For the text-containing cell, return its midpoint in (X, Y) coordinate format. 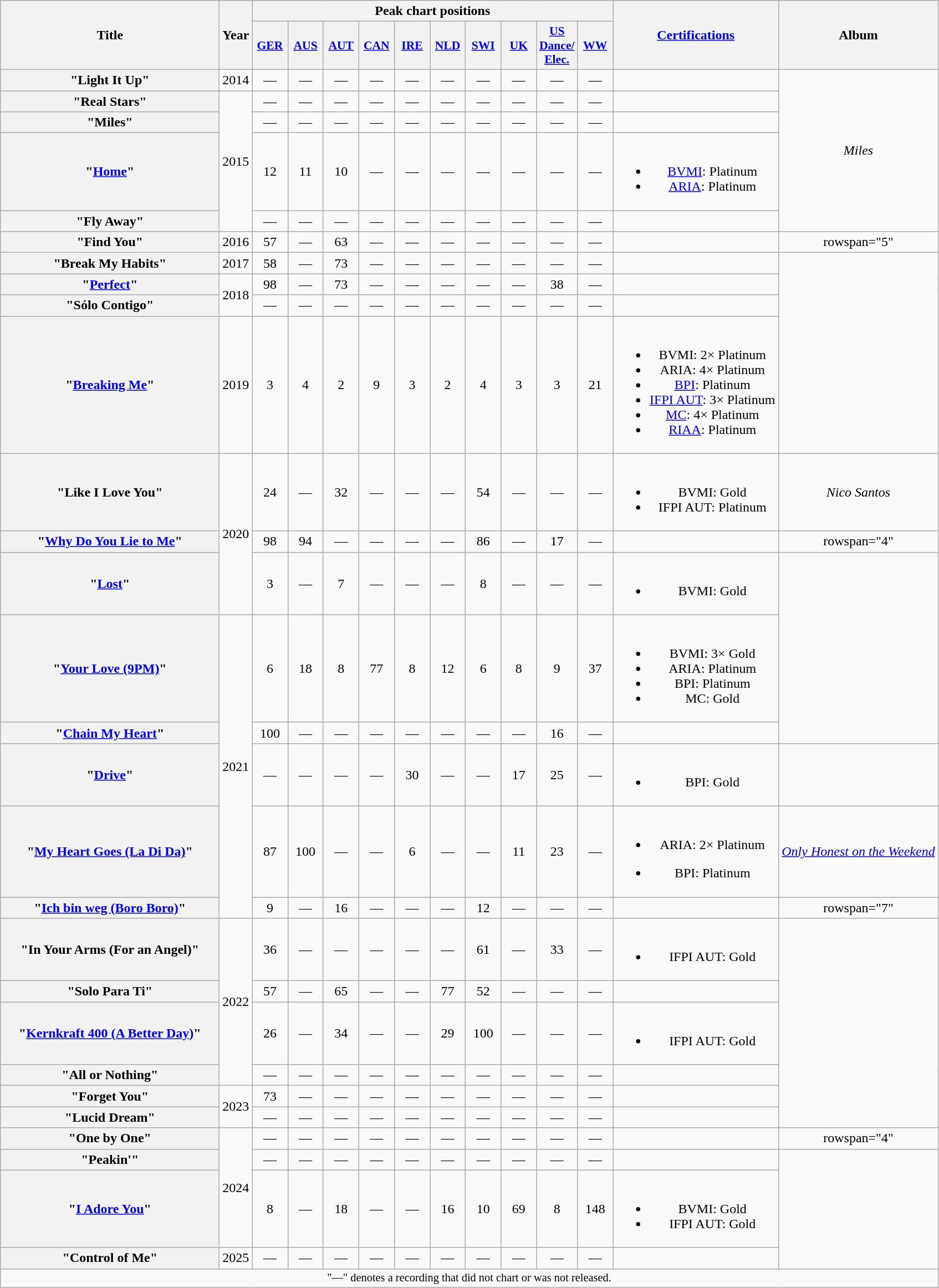
"Lost" (110, 583)
Only Honest on the Weekend (858, 851)
Album (858, 35)
"Light It Up" (110, 80)
148 (595, 1209)
38 (557, 284)
"Find You" (110, 242)
33 (557, 950)
65 (341, 991)
"Perfect" (110, 284)
"Your Love (9PM)" (110, 668)
Peak chart positions (432, 11)
"I Adore You" (110, 1209)
"Solo Para Ti" (110, 991)
Title (110, 35)
2021 (236, 766)
23 (557, 851)
BPI: Gold (696, 775)
"Miles" (110, 122)
BVMI: 3× GoldARIA: PlatinumBPI: PlatinumMC: Gold (696, 668)
GER (270, 45)
61 (483, 950)
"Peakin'" (110, 1159)
69 (519, 1209)
"Forget You" (110, 1096)
Miles (858, 150)
"Why Do You Lie to Me" (110, 541)
2025 (236, 1258)
7 (341, 583)
"Breaking Me" (110, 385)
BVMI: GoldIFPI AUT: Platinum (696, 492)
58 (270, 263)
BVMI: PlatinumARIA: Platinum (696, 172)
2017 (236, 263)
"Real Stars" (110, 101)
"Control of Me" (110, 1258)
2022 (236, 1002)
2018 (236, 295)
21 (595, 385)
BVMI: 2× PlatinumARIA: 4× PlatinumBPI: PlatinumIFPI AUT: 3× PlatinumMC: 4× PlatinumRIAA: Platinum (696, 385)
30 (412, 775)
52 (483, 991)
63 (341, 242)
NLD (448, 45)
rowspan="7" (858, 907)
25 (557, 775)
IRE (412, 45)
32 (341, 492)
"Home" (110, 172)
BVMI: Gold (696, 583)
37 (595, 668)
26 (270, 1033)
"—" denotes a recording that did not chart or was not released. (469, 1278)
"Fly Away" (110, 221)
SWI (483, 45)
"My Heart Goes (La Di Da)" (110, 851)
"Lucid Dream" (110, 1117)
2020 (236, 534)
USDance/Elec. (557, 45)
36 (270, 950)
"Kernkraft 400 (A Better Day)" (110, 1033)
24 (270, 492)
Certifications (696, 35)
86 (483, 541)
"Ich bin weg (Boro Boro)" (110, 907)
29 (448, 1033)
"Break My Habits" (110, 263)
CAN (376, 45)
2024 (236, 1188)
87 (270, 851)
rowspan="5" (858, 242)
34 (341, 1033)
BVMI: GoldIFPI AUT: Gold (696, 1209)
"Sólo Contigo" (110, 305)
"Drive" (110, 775)
2016 (236, 242)
54 (483, 492)
2014 (236, 80)
"In Your Arms (For an Angel)" (110, 950)
Year (236, 35)
UK (519, 45)
94 (305, 541)
"Chain My Heart" (110, 733)
Nico Santos (858, 492)
"One by One" (110, 1138)
AUS (305, 45)
AUT (341, 45)
2019 (236, 385)
2015 (236, 161)
"Like I Love You" (110, 492)
2023 (236, 1107)
"All or Nothing" (110, 1075)
ARIA: 2× PlatinumBPI: Platinum (696, 851)
WW (595, 45)
